Determine the (x, y) coordinate at the center of the cell enclosing the given text.  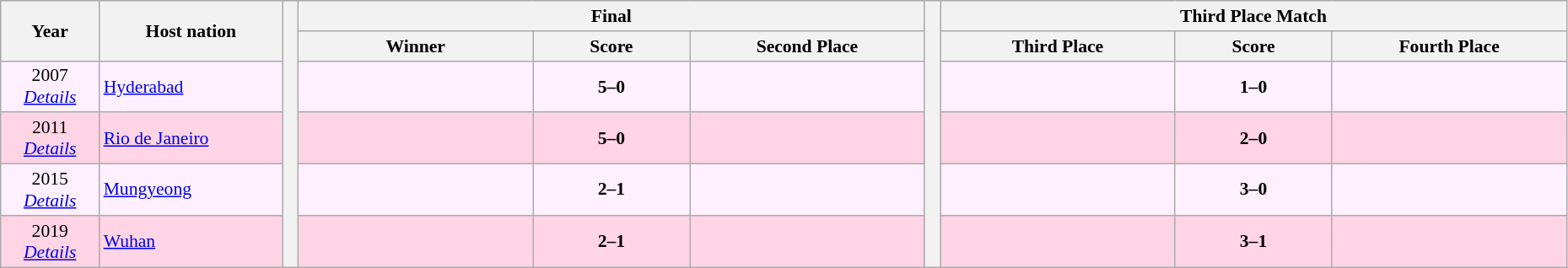
Host nation (191, 30)
Wuhan (191, 241)
Mungyeong (191, 190)
Third Place (1058, 46)
Winner (416, 46)
Second Place (807, 46)
Year (51, 30)
2019Details (51, 241)
Final (612, 16)
2–0 (1253, 138)
2015Details (51, 190)
Fourth Place (1449, 46)
3–1 (1253, 241)
2007Details (51, 86)
Hyderabad (191, 86)
2011Details (51, 138)
3–0 (1253, 190)
1–0 (1253, 86)
Third Place Match (1253, 16)
Rio de Janeiro (191, 138)
